Return [x, y] of the center of cell containing provided text 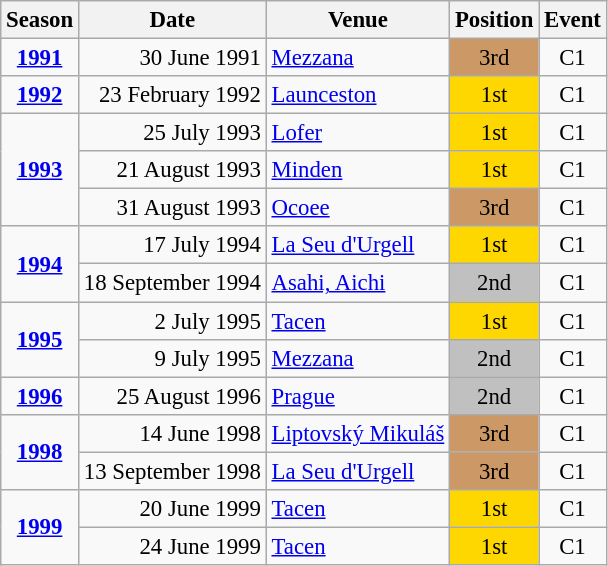
Date [172, 20]
2 July 1995 [172, 321]
14 June 1998 [172, 433]
Venue [358, 20]
Minden [358, 170]
1996 [40, 396]
Launceston [358, 95]
Prague [358, 396]
Ocoee [358, 208]
Event [573, 20]
21 August 1993 [172, 170]
1992 [40, 95]
1998 [40, 452]
20 June 1999 [172, 509]
18 September 1994 [172, 283]
Season [40, 20]
31 August 1993 [172, 208]
30 June 1991 [172, 58]
1991 [40, 58]
23 February 1992 [172, 95]
17 July 1994 [172, 245]
9 July 1995 [172, 358]
1999 [40, 528]
24 June 1999 [172, 546]
1995 [40, 340]
25 July 1993 [172, 133]
Liptovský Mikuláš [358, 433]
1993 [40, 170]
Lofer [358, 133]
1994 [40, 264]
25 August 1996 [172, 396]
Position [494, 20]
Asahi, Aichi [358, 283]
13 September 1998 [172, 471]
